Identify which cell holds the provided text, then report its (x, y) central coordinate. 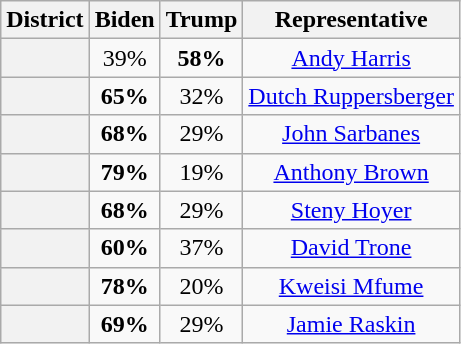
19% (202, 172)
Andy Harris (352, 58)
District (45, 20)
John Sarbanes (352, 134)
78% (124, 286)
Trump (202, 20)
58% (202, 58)
79% (124, 172)
Jamie Raskin (352, 324)
37% (202, 248)
39% (124, 58)
69% (124, 324)
Biden (124, 20)
32% (202, 96)
Anthony Brown (352, 172)
Dutch Ruppersberger (352, 96)
Kweisi Mfume (352, 286)
20% (202, 286)
65% (124, 96)
60% (124, 248)
Representative (352, 20)
David Trone (352, 248)
Steny Hoyer (352, 210)
